From the cell containing the given text, extract its center point as (X, Y) coordinate. 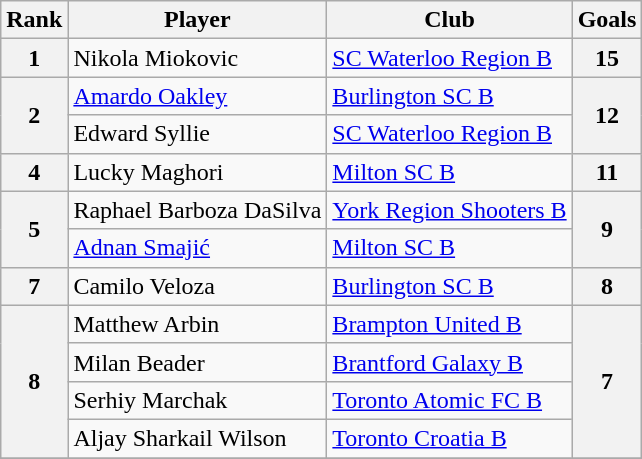
Toronto Atomic FC B (450, 400)
Toronto Croatia B (450, 438)
9 (607, 229)
Adnan Smajić (198, 248)
Rank (34, 20)
11 (607, 172)
Club (450, 20)
Aljay Sharkail Wilson (198, 438)
Raphael Barboza DaSilva (198, 210)
Matthew Arbin (198, 324)
Goals (607, 20)
York Region Shooters B (450, 210)
15 (607, 58)
Lucky Maghori (198, 172)
Serhiy Marchak (198, 400)
5 (34, 229)
Amardo Oakley (198, 96)
Nikola Miokovic (198, 58)
Brampton United B (450, 324)
Edward Syllie (198, 134)
Brantford Galaxy B (450, 362)
12 (607, 115)
4 (34, 172)
1 (34, 58)
Camilo Veloza (198, 286)
2 (34, 115)
Milan Beader (198, 362)
Player (198, 20)
